Locate the cell with the specified text and output its [X, Y] center coordinate. 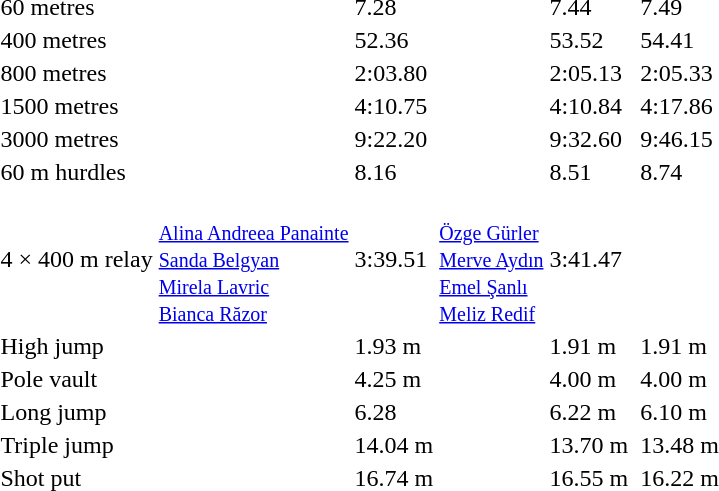
Özge GürlerMerve AydınEmel ŞanlıMeliz Redif [492, 259]
Alina Andreea PanainteSanda BelgyanMirela LavricBianca Răzor [254, 259]
9:32.60 [589, 139]
13.70 m [589, 445]
4.25 m [394, 379]
3:39.51 [394, 259]
1.93 m [394, 346]
9:22.20 [394, 139]
4:10.75 [394, 106]
8.16 [394, 172]
1.91 m [589, 346]
4.00 m [589, 379]
2:05.13 [589, 73]
2:03.80 [394, 73]
6.22 m [589, 412]
6.28 [394, 412]
14.04 m [394, 445]
8.51 [589, 172]
52.36 [394, 40]
3:41.47 [589, 259]
53.52 [589, 40]
4:10.84 [589, 106]
